Extract the (X, Y) coordinate from the center of the cell holding the provided text.  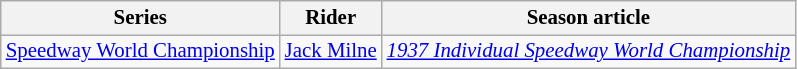
1937 Individual Speedway World Championship (589, 51)
Speedway World Championship (140, 51)
Season article (589, 18)
Jack Milne (331, 51)
Rider (331, 18)
Series (140, 18)
